Pinpoint the cell where the given text exists, returning its [X, Y] midpoint coordinate. 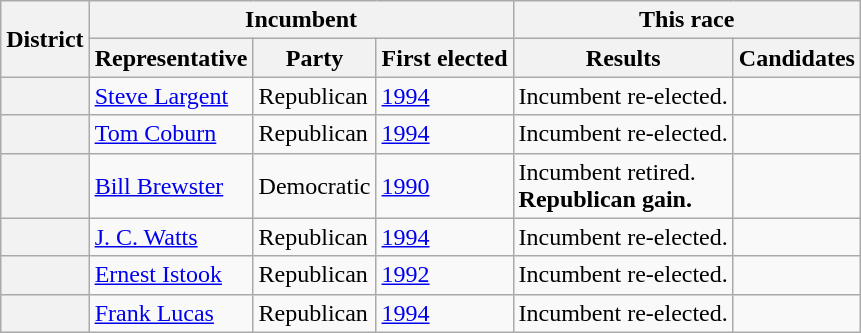
Incumbent [301, 20]
Bill Brewster [171, 186]
J. C. Watts [171, 237]
This race [686, 20]
Tom Coburn [171, 134]
Frank Lucas [171, 313]
1992 [444, 275]
1990 [444, 186]
Incumbent retired.Republican gain. [623, 186]
Representative [171, 58]
Democratic [314, 186]
Results [623, 58]
Steve Largent [171, 96]
District [45, 39]
Candidates [796, 58]
Ernest Istook [171, 275]
First elected [444, 58]
Party [314, 58]
